Capture the cell that displays the provided text and extract its (x, y) central coordinate. 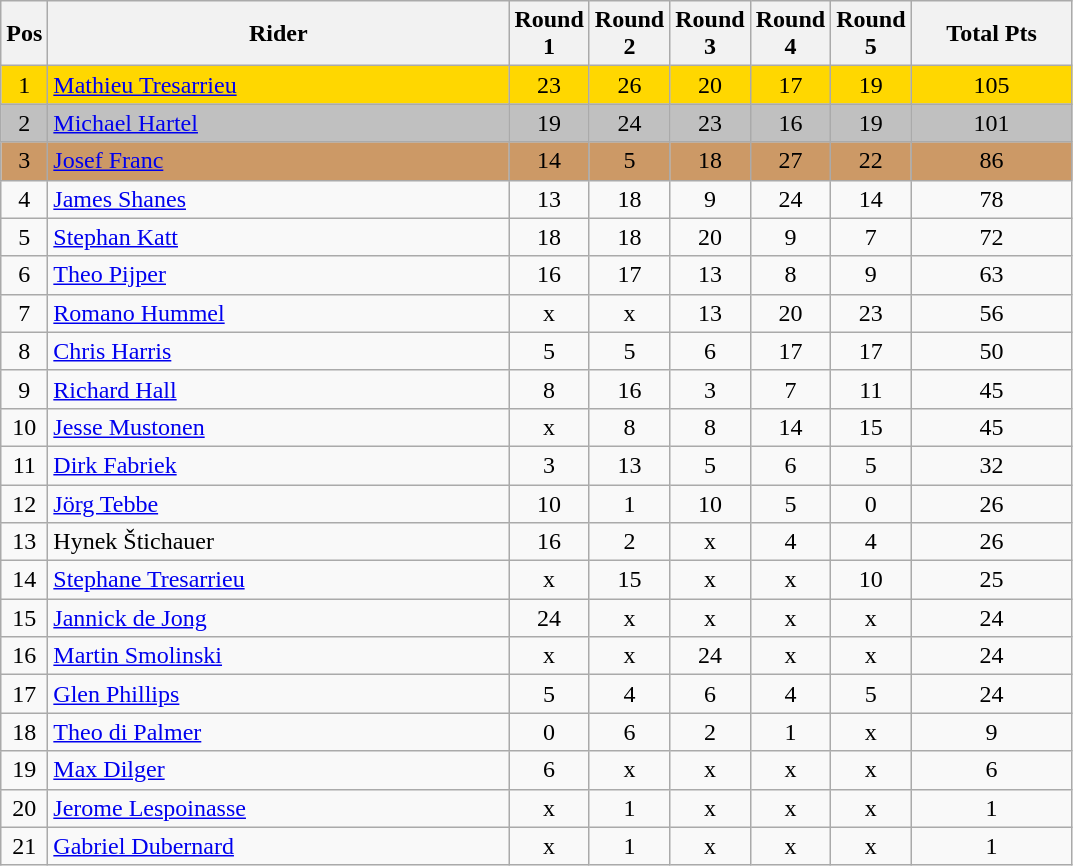
Hynek Štichauer (278, 542)
105 (992, 85)
101 (992, 123)
32 (992, 465)
Rider (278, 34)
Round 4 (790, 34)
21 (24, 846)
Jerome Lespoinasse (278, 808)
Round 1 (549, 34)
78 (992, 199)
Gabriel Dubernard (278, 846)
Josef Franc (278, 161)
Martin Smolinski (278, 656)
Glen Phillips (278, 694)
Round 2 (629, 34)
Max Dilger (278, 770)
56 (992, 313)
Theo di Palmer (278, 732)
Michael Hartel (278, 123)
Stephane Tresarrieu (278, 580)
25 (992, 580)
Mathieu Tresarrieu (278, 85)
James Shanes (278, 199)
Jesse Mustonen (278, 427)
Total Pts (992, 34)
Round 3 (710, 34)
Jörg Tebbe (278, 503)
27 (790, 161)
Pos (24, 34)
Jannick de Jong (278, 618)
Romano Hummel (278, 313)
63 (992, 275)
Theo Pijper (278, 275)
Richard Hall (278, 389)
Round 5 (871, 34)
Dirk Fabriek (278, 465)
22 (871, 161)
Chris Harris (278, 351)
Stephan Katt (278, 237)
50 (992, 351)
72 (992, 237)
86 (992, 161)
12 (24, 503)
